From the cell containing the given text, extract its center point as (x, y) coordinate. 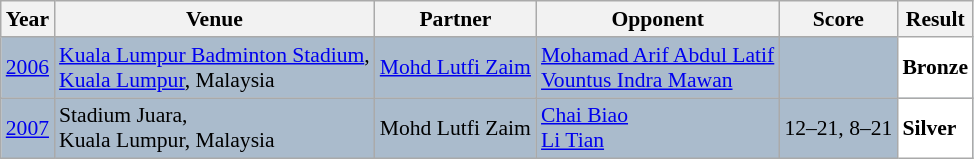
Venue (214, 19)
12–21, 8–21 (838, 128)
2007 (28, 128)
Kuala Lumpur Badminton Stadium,Kuala Lumpur, Malaysia (214, 68)
Stadium Juara,Kuala Lumpur, Malaysia (214, 128)
Partner (456, 19)
Silver (935, 128)
Mohamad Arif Abdul Latif Vountus Indra Mawan (658, 68)
Bronze (935, 68)
Opponent (658, 19)
Chai Biao Li Tian (658, 128)
Year (28, 19)
Result (935, 19)
2006 (28, 68)
Score (838, 19)
